For the text-containing cell, return its midpoint in (x, y) coordinate format. 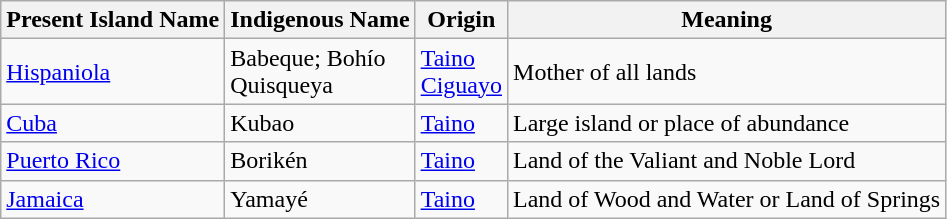
Indigenous Name (320, 20)
Mother of all lands (727, 72)
Jamaica (113, 199)
TainoCiguayo (461, 72)
Yamayé (320, 199)
Puerto Rico (113, 161)
Babeque; BohíoQuisqueya (320, 72)
Borikén (320, 161)
Land of the Valiant and Noble Lord (727, 161)
Cuba (113, 123)
Kubao (320, 123)
Present Island Name (113, 20)
Land of Wood and Water or Land of Springs (727, 199)
Hispaniola (113, 72)
Origin (461, 20)
Large island or place of abundance (727, 123)
Meaning (727, 20)
